From the cell containing the given text, extract its center point as (X, Y) coordinate. 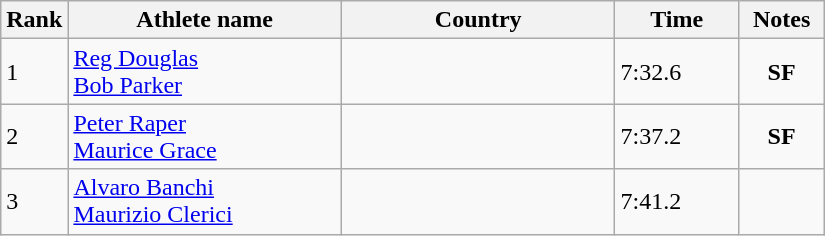
Alvaro BanchiMaurizio Clerici (205, 202)
Athlete name (205, 20)
Country (478, 20)
7:41.2 (677, 202)
2 (34, 136)
Time (677, 20)
Peter RaperMaurice Grace (205, 136)
3 (34, 202)
7:32.6 (677, 72)
7:37.2 (677, 136)
Rank (34, 20)
1 (34, 72)
Notes (782, 20)
Reg DouglasBob Parker (205, 72)
